Find where the given text appears and provide that cell's center as [X, Y] coordinate. 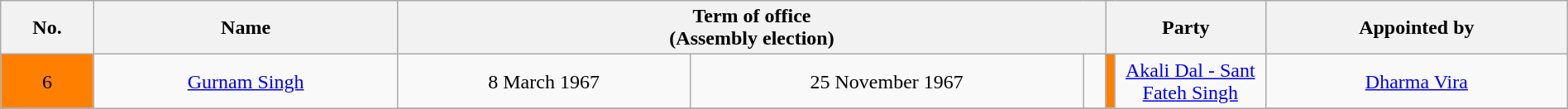
Akali Dal - Sant Fateh Singh [1190, 81]
25 November 1967 [887, 81]
No. [47, 28]
Gurnam Singh [246, 81]
Name [246, 28]
Dharma Vira [1417, 81]
8 March 1967 [544, 81]
Appointed by [1417, 28]
Term of office (Assembly election) [752, 28]
6 [47, 81]
Party [1186, 28]
